Search for the cell housing the specified text and yield its [X, Y] center coordinate. 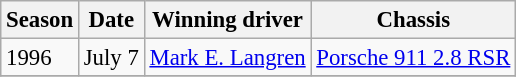
Mark E. Langren [228, 58]
Porsche 911 2.8 RSR [414, 58]
Date [111, 20]
1996 [40, 58]
July 7 [111, 58]
Winning driver [228, 20]
Season [40, 20]
Chassis [414, 20]
